Scan for the cell matching the given text and deliver its (X, Y) coordinate at center. 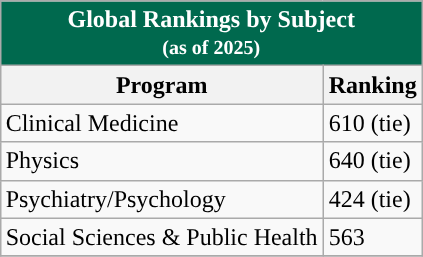
Clinical Medicine (162, 123)
Social Sciences & Public Health (162, 237)
Psychiatry/Psychology (162, 199)
563 (372, 237)
Program (162, 85)
610 (tie) (372, 123)
424 (tie) (372, 199)
Physics (162, 161)
Global Rankings by Subject(as of 2025) (211, 34)
Ranking (372, 85)
640 (tie) (372, 161)
